Return the (X, Y) coordinate for the center point of the cell that contains the specified text.  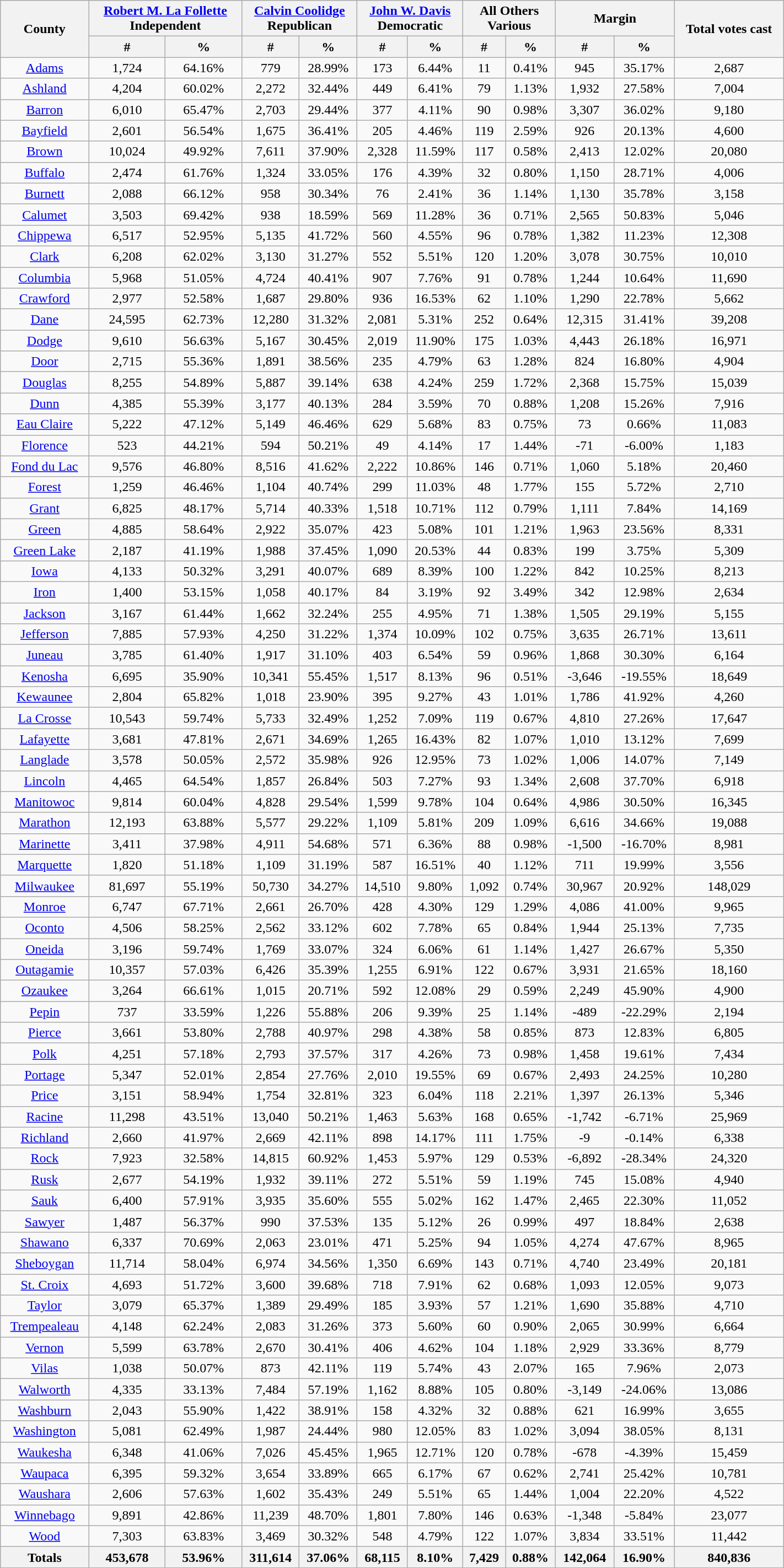
1,244 (584, 277)
5.72% (644, 487)
63.83% (204, 1536)
76 (383, 193)
Florence (45, 445)
4.32% (436, 1410)
5,046 (729, 214)
471 (383, 1242)
665 (383, 1473)
23,077 (729, 1515)
11.03% (436, 487)
27.76% (329, 1075)
0.96% (530, 655)
20.53% (436, 550)
4.26% (436, 1054)
Marinette (45, 844)
206 (383, 1012)
898 (383, 1138)
4,940 (729, 1179)
12,315 (584, 320)
4,724 (271, 277)
1,453 (383, 1159)
592 (383, 991)
6,805 (729, 1033)
Oconto (45, 928)
2,073 (729, 1368)
Vilas (45, 1368)
-9 (584, 1138)
32.81% (329, 1096)
7,923 (127, 1159)
12.83% (644, 1033)
31.41% (644, 320)
1.77% (530, 487)
39.14% (329, 382)
4,740 (584, 1263)
205 (383, 131)
945 (584, 68)
49 (383, 445)
689 (383, 571)
10,010 (729, 256)
55.36% (204, 362)
36.41% (329, 131)
3,151 (127, 1096)
27.26% (644, 718)
County (45, 29)
Jackson (45, 613)
4.39% (436, 173)
4.24% (436, 382)
22.78% (644, 299)
37.45% (329, 550)
2,929 (584, 1348)
Clark (45, 256)
342 (584, 592)
-19.55% (644, 676)
10,543 (127, 718)
2,634 (729, 592)
47.67% (644, 1242)
65.82% (204, 697)
1,092 (484, 886)
Kenosha (45, 676)
11,714 (127, 1263)
41.00% (644, 907)
-71 (584, 445)
15,039 (729, 382)
6,395 (127, 1473)
79 (484, 89)
2,562 (271, 928)
423 (383, 529)
56.63% (204, 341)
7,149 (729, 760)
37.57% (329, 1054)
3,578 (127, 760)
11 (484, 68)
317 (383, 1054)
34.69% (329, 739)
1.20% (530, 256)
91 (484, 277)
2,854 (271, 1075)
47.81% (204, 739)
19,088 (729, 823)
60.02% (204, 89)
3,785 (127, 655)
58 (484, 1033)
32.49% (329, 718)
Columbia (45, 277)
555 (383, 1200)
100 (484, 571)
84 (383, 592)
5.97% (436, 1159)
35.07% (329, 529)
3.59% (436, 403)
1,422 (271, 1410)
299 (383, 487)
-678 (584, 1452)
1,917 (271, 655)
5.68% (436, 424)
638 (383, 382)
1.72% (530, 382)
980 (383, 1431)
3,196 (127, 949)
1,015 (271, 991)
Crawford (45, 299)
Sheboygan (45, 1263)
65.47% (204, 110)
176 (383, 173)
11,298 (127, 1117)
2,606 (127, 1494)
Total votes cast (729, 29)
1.22% (530, 571)
4,148 (127, 1327)
4,986 (584, 802)
1,963 (584, 529)
-3,149 (584, 1389)
Walworth (45, 1389)
-22.29% (644, 1012)
112 (484, 508)
6.04% (436, 1096)
30.34% (329, 193)
3,079 (127, 1306)
12,308 (729, 235)
55.19% (204, 886)
11,690 (729, 277)
28.71% (644, 173)
38.05% (644, 1431)
34.27% (329, 886)
4.62% (436, 1348)
4,274 (584, 1242)
24,320 (729, 1159)
7,303 (127, 1536)
St. Croix (45, 1285)
1,891 (271, 362)
39,208 (729, 320)
26.70% (329, 907)
Shawano (45, 1242)
60 (484, 1327)
Kewaunee (45, 697)
Monroe (45, 907)
35.39% (329, 970)
1,754 (271, 1096)
57.91% (204, 1200)
2,608 (584, 781)
10.71% (436, 508)
Douglas (45, 382)
1,599 (383, 802)
0.83% (530, 550)
24.44% (329, 1431)
8,516 (271, 466)
7.96% (644, 1368)
5,135 (271, 235)
3,655 (729, 1410)
Outagamie (45, 970)
2,088 (127, 193)
Dodge (45, 341)
5.12% (436, 1221)
1,093 (584, 1285)
40.74% (329, 487)
11.90% (436, 341)
0.66% (644, 424)
7,916 (729, 403)
1,060 (584, 466)
93 (484, 781)
44 (484, 550)
23.01% (329, 1242)
-5.84% (644, 1515)
3,078 (584, 256)
2,194 (729, 1012)
10,341 (271, 676)
5,149 (271, 424)
1,944 (584, 928)
Richland (45, 1138)
2,465 (584, 1200)
4.11% (436, 110)
Calumet (45, 214)
1.09% (530, 823)
66.61% (204, 991)
31.19% (329, 865)
57.18% (204, 1054)
1,018 (271, 697)
24,595 (127, 320)
523 (127, 445)
718 (383, 1285)
1,517 (383, 676)
26.67% (644, 949)
33.51% (644, 1536)
6,426 (271, 970)
51.72% (204, 1285)
2,638 (729, 1221)
Waupaca (45, 1473)
4.95% (436, 613)
105 (484, 1389)
3,931 (584, 970)
58.94% (204, 1096)
Dane (45, 320)
-1,348 (584, 1515)
6.44% (436, 68)
5,346 (729, 1096)
1,226 (271, 1012)
5,662 (729, 299)
3,654 (271, 1473)
20.13% (644, 131)
1,183 (729, 445)
2,043 (127, 1410)
594 (271, 445)
7,434 (729, 1054)
65.37% (204, 1306)
40.07% (329, 571)
12.71% (436, 1452)
6,664 (729, 1327)
1,208 (584, 403)
40.41% (329, 277)
9,965 (729, 907)
9.80% (436, 886)
55.39% (204, 403)
Chippewa (45, 235)
1,965 (383, 1452)
5,155 (729, 613)
7.09% (436, 718)
1.34% (530, 781)
1,111 (584, 508)
2,413 (584, 152)
6,974 (271, 1263)
1,427 (584, 949)
2,661 (271, 907)
3,291 (271, 571)
Pierce (45, 1033)
629 (383, 424)
111 (484, 1138)
10.64% (644, 277)
7.76% (436, 277)
57.03% (204, 970)
Portage (45, 1075)
1.10% (530, 299)
30.45% (329, 341)
602 (383, 928)
158 (383, 1410)
26.71% (644, 634)
2,081 (383, 320)
4,006 (729, 173)
5.18% (644, 466)
Washington (45, 1431)
Forest (45, 487)
4.30% (436, 907)
9,576 (127, 466)
1,389 (271, 1306)
8,131 (729, 1431)
33.89% (329, 1473)
67.71% (204, 907)
-1,742 (584, 1117)
92 (484, 592)
1.28% (530, 362)
Manitowoc (45, 802)
63 (484, 362)
7,004 (729, 89)
29.54% (329, 802)
John W. DavisDemocratic (410, 19)
2,474 (127, 173)
403 (383, 655)
2,272 (271, 89)
Iowa (45, 571)
2,977 (127, 299)
3,503 (127, 214)
35.90% (204, 676)
6,517 (127, 235)
48.17% (204, 508)
Ashland (45, 89)
284 (383, 403)
13,611 (729, 634)
Winnebago (45, 1515)
38.91% (329, 1410)
1,675 (271, 131)
19.55% (436, 1075)
Dunn (45, 403)
5.60% (436, 1327)
6.36% (436, 844)
11,052 (729, 1200)
5,599 (127, 1348)
Green (45, 529)
1,104 (271, 487)
Washburn (45, 1410)
14,815 (271, 1159)
6,010 (127, 110)
37.70% (644, 781)
62.49% (204, 1431)
50.32% (204, 571)
63.88% (204, 823)
12.98% (644, 592)
9,891 (127, 1515)
15.75% (644, 382)
3.93% (436, 1306)
5,309 (729, 550)
1.03% (530, 341)
90 (484, 110)
39.11% (329, 1179)
12,280 (271, 320)
11,239 (271, 1515)
12.02% (644, 152)
9,073 (729, 1285)
6,208 (127, 256)
30,967 (584, 886)
33.59% (204, 1012)
840,836 (729, 1557)
69 (484, 1075)
0.84% (530, 928)
10.86% (436, 466)
Totals (45, 1557)
737 (127, 1012)
Door (45, 362)
La Crosse (45, 718)
14,510 (383, 886)
69.42% (204, 214)
2,572 (271, 760)
0.58% (530, 152)
4,385 (127, 403)
1,400 (127, 592)
Fond du Lac (45, 466)
12.08% (436, 991)
25.42% (644, 1473)
40.97% (329, 1033)
0.68% (530, 1285)
18,649 (729, 676)
0.62% (530, 1473)
14.17% (436, 1138)
560 (383, 235)
5,714 (271, 508)
155 (584, 487)
0.85% (530, 1033)
67 (484, 1473)
1,690 (584, 1306)
Oneida (45, 949)
1.29% (530, 907)
17 (484, 445)
0.51% (530, 676)
503 (383, 781)
9.78% (436, 802)
11.23% (644, 235)
5,577 (271, 823)
2,677 (127, 1179)
1,252 (383, 718)
1,687 (271, 299)
1.13% (530, 89)
41.92% (644, 697)
2,249 (584, 991)
-1,500 (584, 844)
-3,646 (584, 676)
32.24% (329, 613)
4,260 (729, 697)
10,357 (127, 970)
26 (484, 1221)
Waukesha (45, 1452)
7,611 (271, 152)
571 (383, 844)
2,019 (383, 341)
9,814 (127, 802)
1,255 (383, 970)
311,614 (271, 1557)
4.55% (436, 235)
165 (584, 1368)
6.91% (436, 970)
25,969 (729, 1117)
54.89% (204, 382)
Taylor (45, 1306)
40 (484, 865)
1,382 (584, 235)
6.41% (436, 89)
16,345 (729, 802)
61.40% (204, 655)
-4.39% (644, 1452)
2,710 (729, 487)
64.54% (204, 781)
7.78% (436, 928)
Juneau (45, 655)
117 (484, 152)
7.80% (436, 1515)
3,130 (271, 256)
2.41% (436, 193)
Polk (45, 1054)
7,699 (729, 739)
5.81% (436, 823)
48 (484, 487)
29.19% (644, 613)
990 (271, 1221)
497 (584, 1221)
41.72% (329, 235)
4,911 (271, 844)
16.90% (644, 1557)
43.51% (204, 1117)
22.20% (644, 1494)
55.90% (204, 1410)
52.01% (204, 1075)
41.06% (204, 1452)
50.05% (204, 760)
-24.06% (644, 1389)
6.69% (436, 1263)
13,086 (729, 1389)
3,834 (584, 1536)
33.07% (329, 949)
50,730 (271, 886)
4,900 (729, 991)
Jefferson (45, 634)
2.21% (530, 1096)
324 (383, 949)
5.63% (436, 1117)
Margin (615, 19)
548 (383, 1536)
10,024 (127, 152)
2,328 (383, 152)
8.88% (436, 1389)
32.44% (329, 89)
Price (45, 1096)
12.95% (436, 760)
41.97% (204, 1138)
298 (383, 1033)
5.74% (436, 1368)
6.17% (436, 1473)
70 (484, 403)
Wood (45, 1536)
42.86% (204, 1515)
Rock (45, 1159)
2,660 (127, 1138)
19.61% (644, 1054)
14.07% (644, 760)
148,029 (729, 886)
0.53% (530, 1159)
5,222 (127, 424)
1,458 (584, 1054)
4,693 (127, 1285)
8,981 (729, 844)
1,006 (584, 760)
2,793 (271, 1054)
449 (383, 89)
5,081 (127, 1431)
745 (584, 1179)
2,687 (729, 68)
1,801 (383, 1515)
35.88% (644, 1306)
88 (484, 844)
0.41% (530, 68)
-28.34% (644, 1159)
173 (383, 68)
907 (383, 277)
33.36% (644, 1348)
8.39% (436, 571)
11.28% (436, 214)
6,400 (127, 1200)
958 (271, 193)
30.30% (644, 655)
0.59% (530, 991)
4,810 (584, 718)
406 (383, 1348)
16.99% (644, 1410)
11.59% (436, 152)
23.56% (644, 529)
Marathon (45, 823)
45.90% (644, 991)
29.49% (329, 1306)
13.12% (644, 739)
209 (484, 823)
All OthersVarious (509, 19)
52.58% (204, 299)
3,177 (271, 403)
57.19% (329, 1389)
185 (383, 1306)
29.80% (329, 299)
Milwaukee (45, 886)
31.26% (329, 1327)
36.02% (644, 110)
2,222 (383, 466)
3,661 (127, 1033)
31.22% (329, 634)
63.78% (204, 1348)
5,968 (127, 277)
2,065 (584, 1327)
4,465 (127, 781)
Green Lake (45, 550)
62.02% (204, 256)
3,469 (271, 1536)
9,180 (729, 110)
54.19% (204, 1179)
58.04% (204, 1263)
0.74% (530, 886)
29 (484, 991)
1,505 (584, 613)
Adams (45, 68)
61.76% (204, 173)
20.92% (644, 886)
Trempealeau (45, 1327)
35.17% (644, 68)
17,647 (729, 718)
7,429 (484, 1557)
9.39% (436, 1012)
34.66% (644, 823)
12,193 (127, 823)
3.49% (530, 592)
Lincoln (45, 781)
1,162 (383, 1389)
1,150 (584, 173)
30.75% (644, 256)
Ozaukee (45, 991)
7,026 (271, 1452)
0.65% (530, 1117)
1,769 (271, 949)
1,265 (383, 739)
2,010 (383, 1075)
5,733 (271, 718)
8.10% (436, 1557)
11,083 (729, 424)
936 (383, 299)
Sauk (45, 1200)
824 (584, 362)
711 (584, 865)
143 (484, 1263)
842 (584, 571)
2,715 (127, 362)
62.24% (204, 1327)
Bayfield (45, 131)
58.25% (204, 928)
Langlade (45, 760)
94 (484, 1242)
4,710 (729, 1306)
10.09% (436, 634)
55.45% (329, 676)
0.79% (530, 508)
1,374 (383, 634)
1.47% (530, 1200)
25.13% (644, 928)
2.59% (530, 131)
3,600 (271, 1285)
40.33% (329, 508)
2,083 (271, 1327)
Racine (45, 1117)
373 (383, 1327)
142,064 (584, 1557)
1,857 (271, 781)
5.25% (436, 1242)
1,350 (383, 1263)
6,825 (127, 508)
31.10% (329, 655)
56.37% (204, 1221)
453,678 (127, 1557)
41.62% (329, 466)
-6.00% (644, 445)
18.59% (329, 214)
4,522 (729, 1494)
2,922 (271, 529)
35.78% (644, 193)
15.08% (644, 1179)
31.32% (329, 320)
621 (584, 1410)
199 (584, 550)
8,255 (127, 382)
3,681 (127, 739)
1,463 (383, 1117)
Rusk (45, 1179)
6,337 (127, 1242)
1,662 (271, 613)
1.12% (530, 865)
33.12% (329, 928)
2,703 (271, 110)
37.98% (204, 844)
4.14% (436, 445)
1,988 (271, 550)
1,004 (584, 1494)
7,735 (729, 928)
60.04% (204, 802)
Vernon (45, 1348)
552 (383, 256)
Calvin CoolidgeRepublican (300, 19)
1,820 (127, 865)
5,347 (127, 1075)
-0.14% (644, 1138)
57 (484, 1306)
68,115 (383, 1557)
33.13% (204, 1389)
71 (484, 613)
16.43% (436, 739)
52.95% (204, 235)
9,610 (127, 341)
Marquette (45, 865)
Eau Claire (45, 424)
61 (484, 949)
57.93% (204, 634)
1.18% (530, 1348)
1,724 (127, 68)
3,307 (584, 110)
51.05% (204, 277)
4,506 (127, 928)
4.46% (436, 131)
32.58% (204, 1159)
57.63% (204, 1494)
-6.71% (644, 1117)
29.22% (329, 823)
5,887 (271, 382)
5,167 (271, 341)
20,181 (729, 1263)
Burnett (45, 193)
1,397 (584, 1096)
40.17% (329, 592)
24.25% (644, 1075)
46.80% (204, 466)
2,671 (271, 739)
49.92% (204, 152)
2,804 (127, 697)
1,786 (584, 697)
101 (484, 529)
0.99% (530, 1221)
37.90% (329, 152)
Iron (45, 592)
16.51% (436, 865)
252 (484, 320)
4,251 (127, 1054)
395 (383, 697)
3.19% (436, 592)
2.07% (530, 1368)
54.68% (329, 844)
Sawyer (45, 1221)
3,158 (729, 193)
1.75% (530, 1138)
1,090 (383, 550)
35.98% (329, 760)
2,741 (584, 1473)
2,669 (271, 1138)
1,259 (127, 487)
4,250 (271, 634)
50.07% (204, 1368)
5.02% (436, 1200)
6,338 (729, 1138)
58.64% (204, 529)
45.45% (329, 1452)
2,788 (271, 1033)
47.12% (204, 424)
1,518 (383, 508)
1,324 (271, 173)
41.19% (204, 550)
162 (484, 1200)
Lafayette (45, 739)
-16.70% (644, 844)
118 (484, 1096)
2,670 (271, 1348)
6.54% (436, 655)
3,094 (584, 1431)
Waushara (45, 1494)
1,010 (584, 739)
81,697 (127, 886)
323 (383, 1096)
37.53% (329, 1221)
53.15% (204, 592)
35.60% (329, 1200)
3,167 (127, 613)
26.13% (644, 1096)
15,459 (729, 1452)
3,411 (127, 844)
15.26% (644, 403)
26.84% (329, 781)
56.54% (204, 131)
51.18% (204, 865)
175 (484, 341)
8.13% (436, 676)
7.84% (644, 508)
255 (383, 613)
10,781 (729, 1473)
2,565 (584, 214)
5.08% (436, 529)
587 (383, 865)
34.56% (329, 1263)
26.18% (644, 341)
1,038 (127, 1368)
29.44% (329, 110)
3,635 (584, 634)
30.32% (329, 1536)
48.70% (329, 1515)
272 (383, 1179)
259 (484, 382)
2,187 (127, 550)
3.75% (644, 550)
31.27% (329, 256)
18,160 (729, 970)
2,368 (584, 382)
61.44% (204, 613)
44.21% (204, 445)
1,487 (127, 1221)
0.63% (530, 1515)
9.27% (436, 697)
4,600 (729, 131)
4,904 (729, 362)
1,130 (584, 193)
1.05% (530, 1242)
6,695 (127, 676)
0.90% (530, 1327)
6,918 (729, 781)
4.38% (436, 1033)
23.90% (329, 697)
55.88% (329, 1012)
16.80% (644, 362)
779 (271, 68)
-489 (584, 1012)
25 (484, 1012)
102 (484, 634)
19.99% (644, 865)
53.80% (204, 1033)
21.65% (644, 970)
7,484 (271, 1389)
33.05% (329, 173)
30.50% (644, 802)
7,885 (127, 634)
10,280 (729, 1075)
30.99% (644, 1327)
7.91% (436, 1285)
6,348 (127, 1452)
4,335 (127, 1389)
Brown (45, 152)
4,133 (127, 571)
14,169 (729, 508)
8,331 (729, 529)
569 (383, 214)
16,971 (729, 341)
11,442 (729, 1536)
70.69% (204, 1242)
30.41% (329, 1348)
Grant (45, 508)
35.43% (329, 1494)
82 (484, 739)
23.49% (644, 1263)
7.27% (436, 781)
3,556 (729, 865)
1,058 (271, 592)
22.30% (644, 1200)
6,164 (729, 655)
10.25% (644, 571)
16.53% (436, 299)
Pepin (45, 1012)
Buffalo (45, 173)
8,965 (729, 1242)
27.58% (644, 89)
38.56% (329, 362)
1,868 (584, 655)
Barron (45, 110)
64.16% (204, 68)
5.31% (436, 320)
168 (484, 1117)
60.92% (329, 1159)
4,443 (584, 341)
1,987 (271, 1431)
6,616 (584, 823)
40.13% (329, 403)
8,213 (729, 571)
28.99% (329, 68)
135 (383, 1221)
-6,892 (584, 1159)
1.01% (530, 697)
37.06% (329, 1557)
13,040 (271, 1117)
20,080 (729, 152)
2,601 (127, 131)
6,747 (127, 907)
2,063 (271, 1242)
235 (383, 362)
4,086 (584, 907)
4,885 (127, 529)
3,935 (271, 1200)
6.06% (436, 949)
62.73% (204, 320)
249 (383, 1494)
50.83% (644, 214)
938 (271, 214)
53.96% (204, 1557)
1.38% (530, 613)
Robert M. La FolletteIndependent (165, 19)
39.68% (329, 1285)
18.84% (644, 1221)
5,350 (729, 949)
1,290 (584, 299)
1,602 (271, 1494)
20.71% (329, 991)
4,828 (271, 802)
66.12% (204, 193)
8,779 (729, 1348)
2,493 (584, 1075)
59.32% (204, 1473)
20,460 (729, 466)
428 (383, 907)
1.19% (530, 1179)
377 (383, 110)
3,264 (127, 991)
4,204 (127, 89)
